Extract the [X, Y] coordinate from the center of the cell holding the provided text.  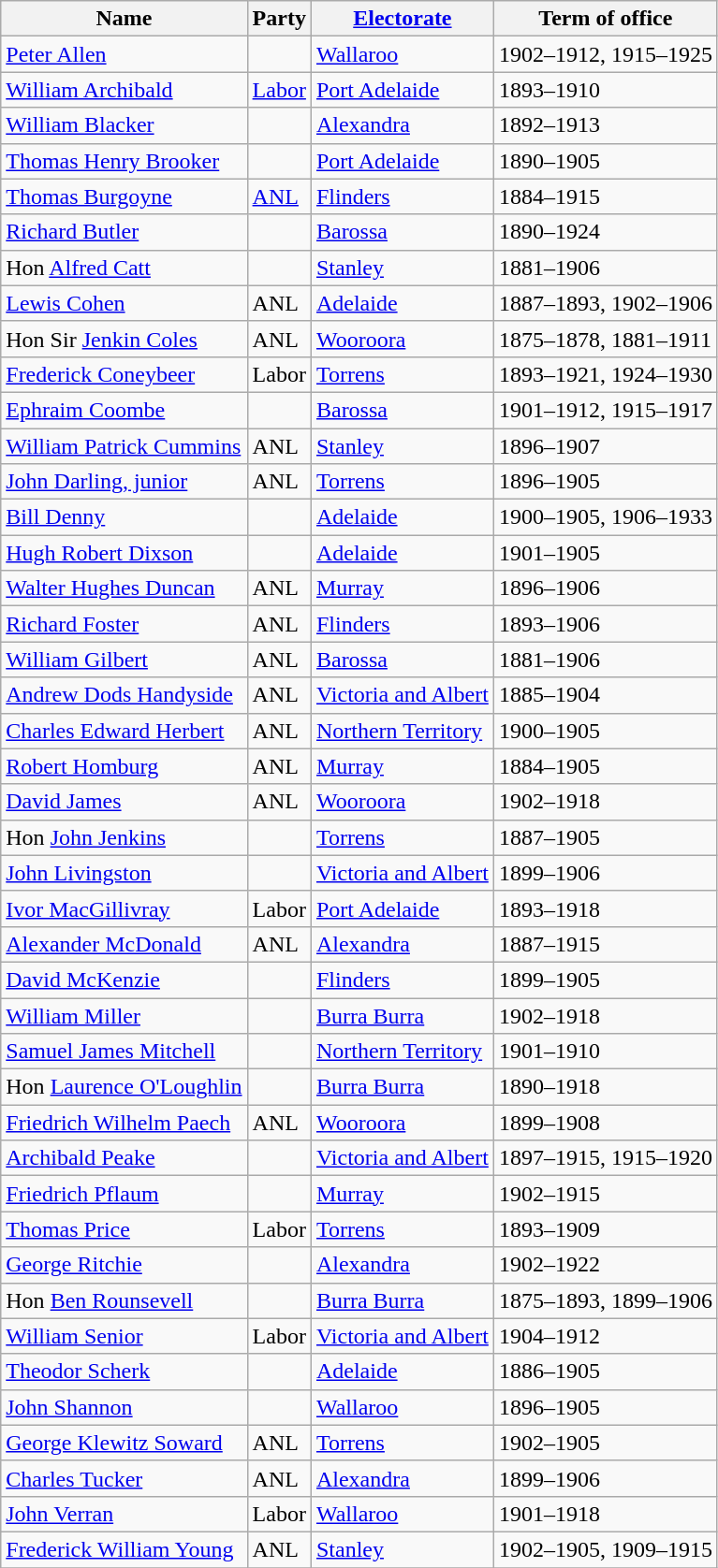
William Blacker [124, 125]
1901–1905 [605, 553]
William Archibald [124, 90]
William Patrick Cummins [124, 446]
1901–1918 [605, 1514]
1890–1918 [605, 1087]
John Livingston [124, 873]
William Senior [124, 1336]
1900–1905 [605, 731]
John Verran [124, 1514]
1900–1905, 1906–1933 [605, 517]
1886–1905 [605, 1372]
Friedrich Wilhelm Paech [124, 1123]
Ivor MacGillivray [124, 908]
Archibald Peake [124, 1158]
John Darling, junior [124, 482]
1884–1905 [605, 766]
1904–1912 [605, 1336]
Hon Alfred Catt [124, 268]
George Klewitz Soward [124, 1443]
Peter Allen [124, 54]
Theodor Scherk [124, 1372]
Richard Foster [124, 624]
Frederick Coneybeer [124, 374]
Robert Homburg [124, 766]
Richard Butler [124, 232]
Hon John Jenkins [124, 837]
Lewis Cohen [124, 303]
Hugh Robert Dixson [124, 553]
1884–1915 [605, 196]
William Gilbert [124, 660]
1897–1915, 1915–1920 [605, 1158]
1896–1906 [605, 588]
David James [124, 802]
Friedrich Pflaum [124, 1194]
1902–1905, 1909–1915 [605, 1549]
1875–1893, 1899–1906 [605, 1300]
1887–1893, 1902–1906 [605, 303]
John Shannon [124, 1407]
Thomas Price [124, 1229]
David McKenzie [124, 980]
Samuel James Mitchell [124, 1052]
1893–1918 [605, 908]
1896–1907 [605, 446]
1899–1908 [605, 1123]
Ephraim Coombe [124, 410]
1902–1915 [605, 1194]
Electorate [403, 19]
Charles Edward Herbert [124, 731]
1890–1924 [605, 232]
Frederick William Young [124, 1549]
Term of office [605, 19]
1893–1910 [605, 90]
1887–1915 [605, 944]
1902–1922 [605, 1265]
1890–1905 [605, 161]
1887–1905 [605, 837]
Walter Hughes Duncan [124, 588]
Party [279, 19]
1885–1904 [605, 695]
1901–1912, 1915–1917 [605, 410]
Name [124, 19]
Hon Laurence O'Loughlin [124, 1087]
1893–1909 [605, 1229]
Hon Ben Rounsevell [124, 1300]
1902–1905 [605, 1443]
William Miller [124, 1015]
Bill Denny [124, 517]
1902–1912, 1915–1925 [605, 54]
1892–1913 [605, 125]
1899–1905 [605, 980]
1901–1910 [605, 1052]
Thomas Henry Brooker [124, 161]
Alexander McDonald [124, 944]
Thomas Burgoyne [124, 196]
Andrew Dods Handyside [124, 695]
1893–1906 [605, 624]
George Ritchie [124, 1265]
1893–1921, 1924–1930 [605, 374]
Charles Tucker [124, 1478]
Hon Sir Jenkin Coles [124, 339]
1875–1878, 1881–1911 [605, 339]
